Return (X, Y) of the center of cell containing provided text 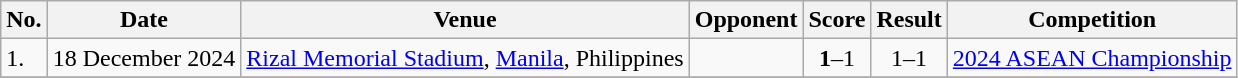
No. (24, 20)
Result (909, 20)
Opponent (746, 20)
Rizal Memorial Stadium, Manila, Philippines (465, 58)
Competition (1092, 20)
18 December 2024 (144, 58)
2024 ASEAN Championship (1092, 58)
Date (144, 20)
1. (24, 58)
Venue (465, 20)
Score (837, 20)
